From the cell containing the given text, extract its center point as (X, Y) coordinate. 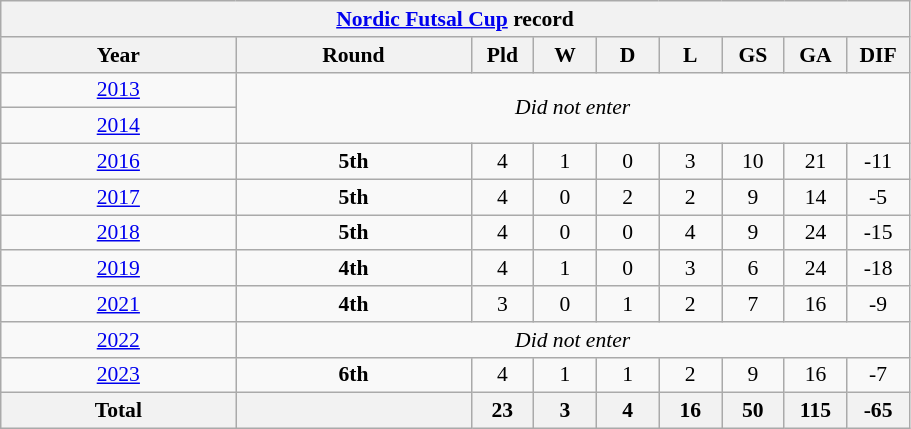
GA (816, 55)
D (628, 55)
L (690, 55)
Year (118, 55)
GS (754, 55)
W (566, 55)
-65 (878, 411)
2014 (118, 126)
6th (354, 375)
23 (502, 411)
Total (118, 411)
-5 (878, 197)
21 (816, 162)
-15 (878, 233)
2022 (118, 340)
2018 (118, 233)
2016 (118, 162)
2013 (118, 90)
Pld (502, 55)
2021 (118, 304)
2017 (118, 197)
14 (816, 197)
7 (754, 304)
Nordic Futsal Cup record (456, 19)
6 (754, 269)
Round (354, 55)
-11 (878, 162)
-18 (878, 269)
2023 (118, 375)
2019 (118, 269)
DIF (878, 55)
10 (754, 162)
50 (754, 411)
-9 (878, 304)
115 (816, 411)
-7 (878, 375)
